From the cell containing the given text, extract its center point as [x, y] coordinate. 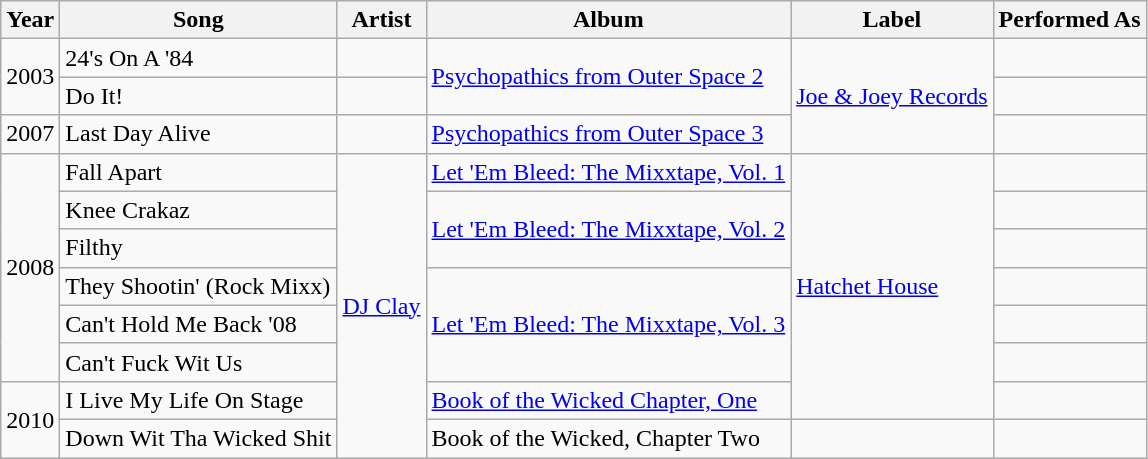
Knee Crakaz [198, 210]
Down Wit Tha Wicked Shit [198, 438]
Psychopathics from Outer Space 3 [608, 134]
Song [198, 20]
Album [608, 20]
Can't Fuck Wit Us [198, 362]
Last Day Alive [198, 134]
Artist [382, 20]
Book of the Wicked, Chapter Two [608, 438]
Let 'Em Bleed: The Mixxtape, Vol. 1 [608, 172]
Let 'Em Bleed: The Mixxtape, Vol. 3 [608, 324]
Psychopathics from Outer Space 2 [608, 77]
Let 'Em Bleed: The Mixxtape, Vol. 2 [608, 229]
Can't Hold Me Back '08 [198, 324]
DJ Clay [382, 305]
Fall Apart [198, 172]
2003 [30, 77]
Hatchet House [892, 286]
Filthy [198, 248]
Label [892, 20]
24's On A '84 [198, 58]
Performed As [1070, 20]
2008 [30, 267]
Joe & Joey Records [892, 96]
Do It! [198, 96]
2010 [30, 419]
I Live My Life On Stage [198, 400]
Year [30, 20]
2007 [30, 134]
They Shootin' (Rock Mixx) [198, 286]
Book of the Wicked Chapter, One [608, 400]
